Determine the (X, Y) coordinate at the center of the cell enclosing the given text.  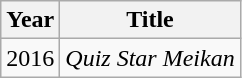
2016 (30, 58)
Title (150, 20)
Year (30, 20)
Quiz Star Meikan (150, 58)
